Scan for the cell matching the given text and deliver its (x, y) coordinate at center. 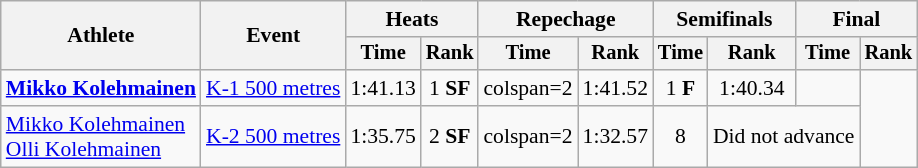
1:32.57 (616, 136)
1:41.13 (382, 88)
Event (273, 36)
1:41.52 (616, 88)
Final (856, 19)
2 SF (450, 136)
Did not advance (784, 136)
1:40.34 (752, 88)
Mikko KolehmainenOlli Kolehmainen (101, 136)
Athlete (101, 36)
Repechage (566, 19)
Heats (412, 19)
1:35.75 (382, 136)
Semifinals (724, 19)
K-1 500 metres (273, 88)
1 SF (450, 88)
8 (680, 136)
K-2 500 metres (273, 136)
Mikko Kolehmainen (101, 88)
1 F (680, 88)
